Detect which cell encompasses the target text, then output its [x, y] center coordinate. 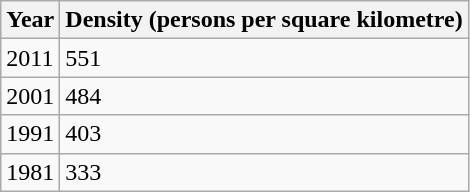
Density (persons per square kilometre) [264, 20]
551 [264, 58]
333 [264, 172]
1991 [30, 134]
2001 [30, 96]
Year [30, 20]
403 [264, 134]
484 [264, 96]
2011 [30, 58]
1981 [30, 172]
